Return [x, y] of the center of cell containing provided text 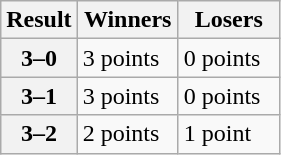
2 points [128, 134]
Losers [228, 20]
1 point [228, 134]
3–2 [39, 134]
3–1 [39, 96]
Winners [128, 20]
3–0 [39, 58]
Result [39, 20]
